Identify which cell holds the provided text, then report its (X, Y) central coordinate. 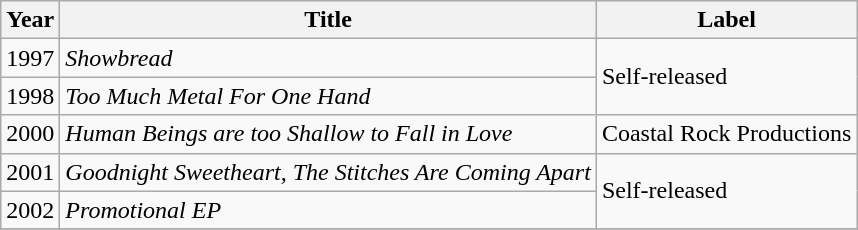
1997 (30, 58)
Year (30, 20)
2000 (30, 134)
Coastal Rock Productions (726, 134)
Label (726, 20)
Title (328, 20)
1998 (30, 96)
Showbread (328, 58)
Promotional EP (328, 210)
Goodnight Sweetheart, The Stitches Are Coming Apart (328, 172)
2002 (30, 210)
2001 (30, 172)
Too Much Metal For One Hand (328, 96)
Human Beings are too Shallow to Fall in Love (328, 134)
